Detect which cell encompasses the target text, then output its [X, Y] center coordinate. 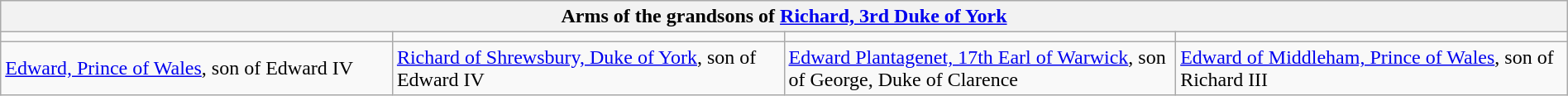
Edward, Prince of Wales, son of Edward IV [197, 68]
Edward Plantagenet, 17th Earl of Warwick, son of George, Duke of Clarence [980, 68]
Richard of Shrewsbury, Duke of York, son of Edward IV [588, 68]
Edward of Middleham, Prince of Wales, son of Richard III [1372, 68]
Arms of the grandsons of Richard, 3rd Duke of York [784, 17]
